Scan for the cell matching the given text and deliver its [x, y] coordinate at center. 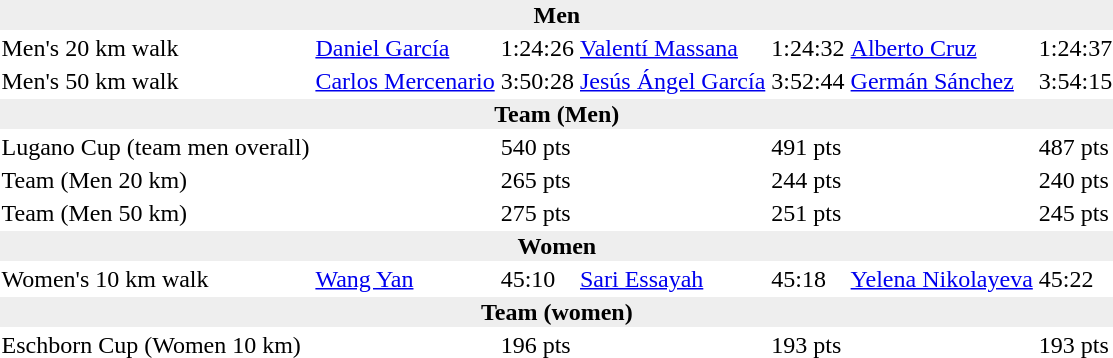
3:54:15 [1075, 81]
Lugano Cup (team men overall) [156, 147]
Wang Yan [405, 279]
Sari Essayah [673, 279]
251 pts [808, 213]
Women's 10 km walk [156, 279]
Carlos Mercenario [405, 81]
245 pts [1075, 213]
3:50:28 [537, 81]
45:10 [537, 279]
45:18 [808, 279]
Alberto Cruz [942, 48]
Men's 50 km walk [156, 81]
3:52:44 [808, 81]
Men's 20 km walk [156, 48]
1:24:37 [1075, 48]
244 pts [808, 180]
540 pts [537, 147]
240 pts [1075, 180]
45:22 [1075, 279]
Yelena Nikolayeva [942, 279]
Daniel García [405, 48]
Team (Men 50 km) [156, 213]
275 pts [537, 213]
1:24:32 [808, 48]
Germán Sánchez [942, 81]
265 pts [537, 180]
1:24:26 [537, 48]
487 pts [1075, 147]
Team (Men 20 km) [156, 180]
Valentí Massana [673, 48]
Jesús Ángel García [673, 81]
491 pts [808, 147]
